Extract the (x, y) coordinate from the center of the cell holding the provided text.  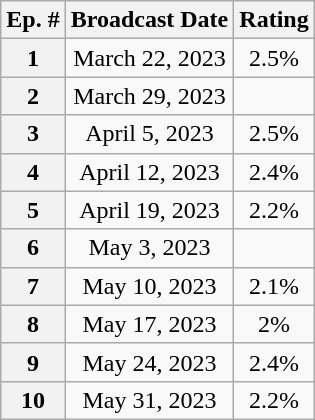
Ep. # (33, 20)
May 31, 2023 (150, 400)
April 5, 2023 (150, 134)
March 22, 2023 (150, 58)
Rating (274, 20)
1 (33, 58)
9 (33, 362)
April 12, 2023 (150, 172)
4 (33, 172)
May 17, 2023 (150, 324)
2% (274, 324)
8 (33, 324)
May 3, 2023 (150, 248)
2 (33, 96)
7 (33, 286)
5 (33, 210)
10 (33, 400)
May 24, 2023 (150, 362)
6 (33, 248)
2.1% (274, 286)
Broadcast Date (150, 20)
March 29, 2023 (150, 96)
3 (33, 134)
May 10, 2023 (150, 286)
April 19, 2023 (150, 210)
